Locate the cell with the specified text and output its (x, y) center coordinate. 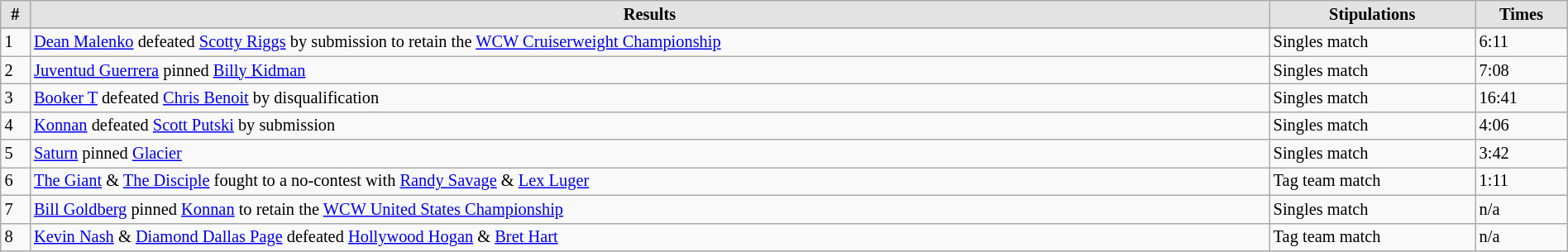
Times (1522, 14)
7 (15, 209)
4 (15, 126)
7:08 (1522, 70)
Saturn pinned Glacier (650, 154)
Stipulations (1373, 14)
5 (15, 154)
6 (15, 181)
Booker T defeated Chris Benoit by disqualification (650, 97)
Bill Goldberg pinned Konnan to retain the WCW United States Championship (650, 209)
Kevin Nash & Diamond Dallas Page defeated Hollywood Hogan & Bret Hart (650, 237)
Results (650, 14)
The Giant & The Disciple fought to a no-contest with Randy Savage & Lex Luger (650, 181)
2 (15, 70)
1:11 (1522, 181)
6:11 (1522, 42)
3:42 (1522, 154)
# (15, 14)
3 (15, 97)
8 (15, 237)
Juventud Guerrera pinned Billy Kidman (650, 70)
Dean Malenko defeated Scotty Riggs by submission to retain the WCW Cruiserweight Championship (650, 42)
1 (15, 42)
4:06 (1522, 126)
16:41 (1522, 97)
Konnan defeated Scott Putski by submission (650, 126)
